Determine the (X, Y) coordinate at the center of the cell enclosing the given text.  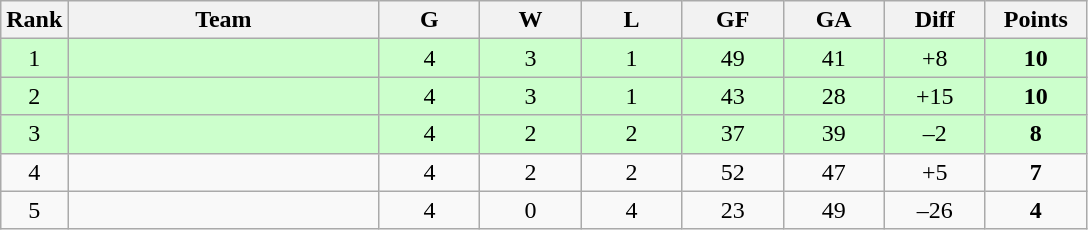
W (530, 20)
–2 (934, 134)
52 (732, 172)
GF (732, 20)
39 (834, 134)
7 (1036, 172)
5 (34, 210)
Diff (934, 20)
41 (834, 58)
+8 (934, 58)
47 (834, 172)
43 (732, 96)
+5 (934, 172)
–26 (934, 210)
Team (224, 20)
L (632, 20)
37 (732, 134)
+15 (934, 96)
23 (732, 210)
28 (834, 96)
0 (530, 210)
G (430, 20)
GA (834, 20)
Rank (34, 20)
Points (1036, 20)
8 (1036, 134)
